Return the [x, y] coordinate for the center point of the cell that contains the specified text.  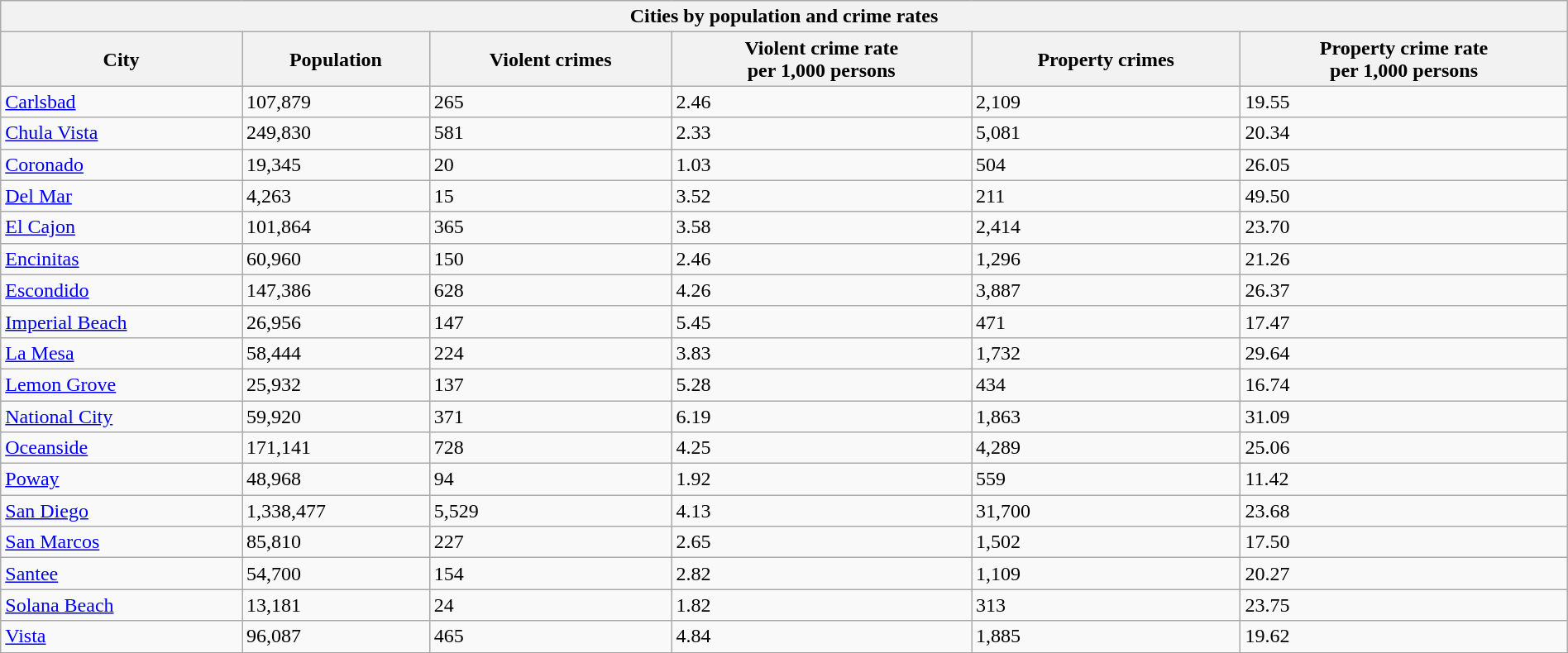
48,968 [336, 479]
2.65 [822, 542]
National City [122, 416]
2.33 [822, 133]
96,087 [336, 636]
Escondido [122, 290]
371 [551, 416]
Encinitas [122, 259]
313 [1107, 605]
Carlsbad [122, 102]
171,141 [336, 448]
19.55 [1404, 102]
154 [551, 574]
2,414 [1107, 227]
Property crimes [1107, 60]
4,289 [1107, 448]
1.82 [822, 605]
Santee [122, 574]
11.42 [1404, 479]
25,932 [336, 384]
54,700 [336, 574]
4.25 [822, 448]
San Marcos [122, 542]
21.26 [1404, 259]
Violent crime rateper 1,000 persons [822, 60]
1,338,477 [336, 511]
4,263 [336, 196]
434 [1107, 384]
628 [551, 290]
3.83 [822, 353]
265 [551, 102]
19.62 [1404, 636]
Poway [122, 479]
15 [551, 196]
465 [551, 636]
17.50 [1404, 542]
471 [1107, 322]
3.52 [822, 196]
3,887 [1107, 290]
1,109 [1107, 574]
5.28 [822, 384]
224 [551, 353]
5.45 [822, 322]
Coronado [122, 164]
Cities by population and crime rates [784, 17]
23.75 [1404, 605]
20 [551, 164]
1.92 [822, 479]
Vista [122, 636]
49.50 [1404, 196]
1,296 [1107, 259]
31,700 [1107, 511]
29.64 [1404, 353]
227 [551, 542]
559 [1107, 479]
31.09 [1404, 416]
211 [1107, 196]
94 [551, 479]
17.47 [1404, 322]
365 [551, 227]
Del Mar [122, 196]
Population [336, 60]
4.13 [822, 511]
20.34 [1404, 133]
504 [1107, 164]
581 [551, 133]
137 [551, 384]
23.70 [1404, 227]
2,109 [1107, 102]
4.26 [822, 290]
Solana Beach [122, 605]
26.37 [1404, 290]
Property crime rateper 1,000 persons [1404, 60]
6.19 [822, 416]
Violent crimes [551, 60]
4.84 [822, 636]
85,810 [336, 542]
San Diego [122, 511]
24 [551, 605]
101,864 [336, 227]
Lemon Grove [122, 384]
5,529 [551, 511]
1,732 [1107, 353]
60,960 [336, 259]
Oceanside [122, 448]
58,444 [336, 353]
City [122, 60]
Imperial Beach [122, 322]
2.82 [822, 574]
23.68 [1404, 511]
147,386 [336, 290]
Chula Vista [122, 133]
3.58 [822, 227]
1.03 [822, 164]
249,830 [336, 133]
19,345 [336, 164]
1,885 [1107, 636]
728 [551, 448]
El Cajon [122, 227]
5,081 [1107, 133]
13,181 [336, 605]
La Mesa [122, 353]
107,879 [336, 102]
1,502 [1107, 542]
26,956 [336, 322]
25.06 [1404, 448]
147 [551, 322]
1,863 [1107, 416]
150 [551, 259]
59,920 [336, 416]
26.05 [1404, 164]
16.74 [1404, 384]
20.27 [1404, 574]
